From the cell containing the given text, extract its center point as (x, y) coordinate. 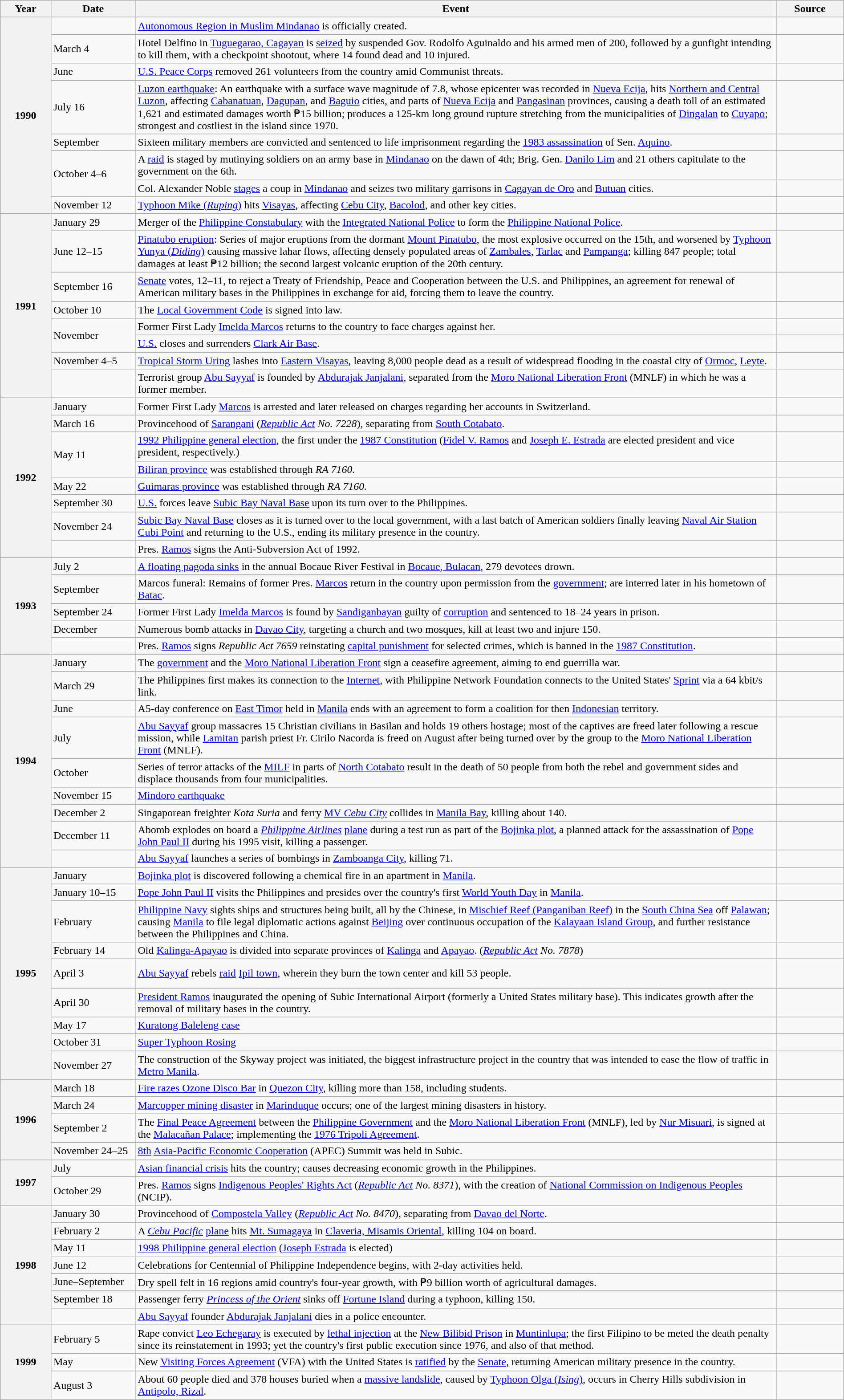
A floating pagoda sinks in the annual Bocaue River Festival in Bocaue, Bulacan, 279 devotees drown. (456, 566)
Dry spell felt in 16 regions amid country's four-year growth, with ₱9 billion worth of agricultural damages. (456, 1282)
Fire razes Ozone Disco Bar in Quezon City, killing more than 158, including students. (456, 1088)
October 4–6 (93, 174)
1999 (26, 1362)
The Local Government Code is signed into law. (456, 309)
September 30 (93, 503)
1997 (26, 1183)
June–September (93, 1282)
1994 (26, 761)
May 17 (93, 1026)
Celebrations for Centennial of Philippine Independence begins, with 2-day activities held. (456, 1265)
1991 (26, 306)
September 18 (93, 1299)
Former First Lady Marcos is arrested and later released on charges regarding her accounts in Switzerland. (456, 407)
October (93, 773)
New Visiting Forces Agreement (VFA) with the United States is ratified by the Senate, returning American military presence in the country. (456, 1362)
February (93, 921)
July 2 (93, 566)
U.S. forces leave Subic Bay Naval Base upon its turn over to the Philippines. (456, 503)
Guimaras province was established through RA 7160. (456, 486)
1992 (26, 478)
The government and the Moro National Liberation Front sign a ceasefire agreement, aiming to end guerrilla war. (456, 663)
June 12 (93, 1265)
January 10–15 (93, 892)
July 16 (93, 107)
December 2 (93, 813)
Abu Sayyaf launches a series of bombings in Zamboanga City, killing 71. (456, 859)
February 2 (93, 1231)
Asian financial crisis hits the country; causes decreasing economic growth in the Philippines. (456, 1168)
February 5 (93, 1339)
Old Kalinga-Apayao is divided into separate provinces of Kalinga and Apayao. (Republic Act No. 7878) (456, 950)
Provincehood of Compostela Valley (Republic Act No. 8470), separating from Davao del Norte. (456, 1214)
November 24–25 (93, 1151)
November (93, 335)
Biliran province was established through RA 7160. (456, 469)
Provincehood of Sarangani (Republic Act No. 7228), separating from South Cotabato. (456, 423)
January 29 (93, 222)
January 30 (93, 1214)
Pope John Paul II visits the Philippines and presides over the country's first World Youth Day in Manila. (456, 892)
October 10 (93, 309)
Pres. Ramos signs Indigenous Peoples' Rights Act (Republic Act No. 8371), with the creation of National Commission on Indigenous Peoples (NCIP). (456, 1191)
September 16 (93, 287)
Year (26, 9)
March 29 (93, 686)
U.S. closes and surrenders Clark Air Base. (456, 344)
Numerous bomb attacks in Davao City, targeting a church and two mosques, kill at least two and injure 150. (456, 629)
June 12–15 (93, 252)
Former First Lady Imelda Marcos returns to the country to face charges against her. (456, 327)
Sixteen military members are convicted and sentenced to life imprisonment regarding the 1983 assassination of Sen. Aquino. (456, 142)
April 30 (93, 1002)
Abu Sayyaf founder Abdurajak Janjalani dies in a police encounter. (456, 1316)
Autonomous Region in Muslim Mindanao is officially created. (456, 26)
Tropical Storm Uring lashes into Eastern Visayas, leaving 8,000 people dead as a result of widespread flooding in the coastal city of Ormoc, Leyte. (456, 361)
February 14 (93, 950)
May (93, 1362)
Marcopper mining disaster in Marinduque occurs; one of the largest mining disasters in history. (456, 1105)
Singaporean freighter Kota Suria and ferry MV Cebu City collides in Manila Bay, killing about 140. (456, 813)
Source (810, 9)
October 31 (93, 1042)
Pres. Ramos signs the Anti-Subversion Act of 1992. (456, 549)
1990 (26, 116)
A Cebu Pacific plane hits Mt. Sumagaya in Claveria, Misamis Oriental, killing 104 on board. (456, 1231)
December 11 (93, 835)
1998 (26, 1265)
U.S. Peace Corps removed 261 volunteers from the country amid Communist threats. (456, 72)
Pres. Ramos signs Republic Act 7659 reinstating capital punishment for selected crimes, which is banned in the 1987 Constitution. (456, 646)
8th Asia-Pacific Economic Cooperation (APEC) Summit was held in Subic. (456, 1151)
Col. Alexander Noble stages a coup in Mindanao and seizes two military garrisons in Cagayan de Oro and Butuan cities. (456, 188)
Kuratong Baleleng case (456, 1026)
September 2 (93, 1128)
September 24 (93, 612)
Bojinka plot is discovered following a chemical fire in an apartment in Manila. (456, 875)
March 18 (93, 1088)
1993 (26, 606)
Merger of the Philippine Constabulary with the Integrated National Police to form the Philippine National Police. (456, 222)
Date (93, 9)
1996 (26, 1119)
Abu Sayyaf rebels raid Ipil town, wherein they burn the town center and kill 53 people. (456, 973)
April 3 (93, 973)
May 22 (93, 486)
Typhoon Mike (Ruping) hits Visayas, affecting Cebu City, Bacolod, and other key cities. (456, 205)
October 29 (93, 1191)
November 27 (93, 1065)
November 12 (93, 205)
March 4 (93, 49)
Mindoro earthquake (456, 796)
November 4–5 (93, 361)
Passenger ferry Princess of the Orient sinks off Fortune Island during a typhoon, killing 150. (456, 1299)
Super Typhoon Rosing (456, 1042)
November 24 (93, 526)
December (93, 629)
1995 (26, 973)
August 3 (93, 1385)
Former First Lady Imelda Marcos is found by Sandiganbayan guilty of corruption and sentenced to 18–24 years in prison. (456, 612)
A5-day conference on East Timor held in Manila ends with an agreement to form a coalition for then Indonesian territory. (456, 709)
March 16 (93, 423)
1998 Philippine general election (Joseph Estrada is elected) (456, 1248)
March 24 (93, 1105)
Event (456, 9)
November 15 (93, 796)
